Detect which cell encompasses the target text, then output its (x, y) center coordinate. 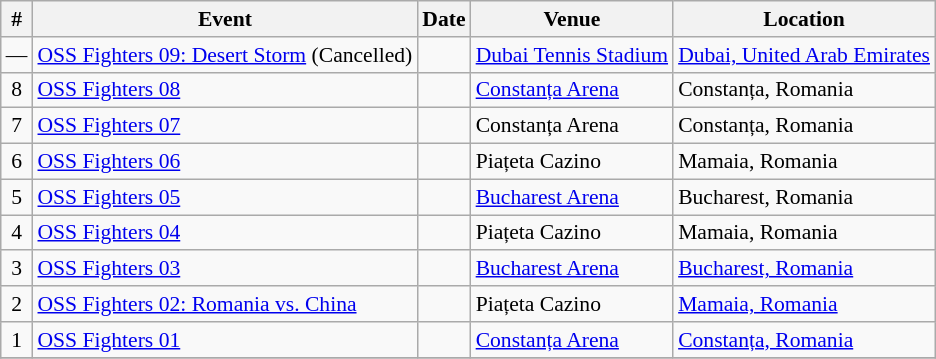
OSS Fighters 02: Romania vs. China (224, 304)
1 (17, 340)
OSS Fighters 05 (224, 197)
Event (224, 19)
8 (17, 90)
OSS Fighters 01 (224, 340)
OSS Fighters 06 (224, 162)
6 (17, 162)
OSS Fighters 07 (224, 126)
Date (444, 19)
Venue (572, 19)
7 (17, 126)
OSS Fighters 03 (224, 269)
3 (17, 269)
— (17, 55)
OSS Fighters 04 (224, 233)
Dubai, United Arab Emirates (804, 55)
OSS Fighters 08 (224, 90)
Dubai Tennis Stadium (572, 55)
# (17, 19)
OSS Fighters 09: Desert Storm (Cancelled) (224, 55)
2 (17, 304)
5 (17, 197)
4 (17, 233)
Location (804, 19)
